For the text-containing cell, return its midpoint in [X, Y] coordinate format. 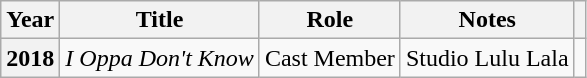
Studio Lulu Lala [487, 58]
Cast Member [330, 58]
Title [160, 20]
Year [30, 20]
2018 [30, 58]
I Oppa Don't Know [160, 58]
Notes [487, 20]
Role [330, 20]
